Provide the (x, y) coordinate of the cell's center where the given text is located.  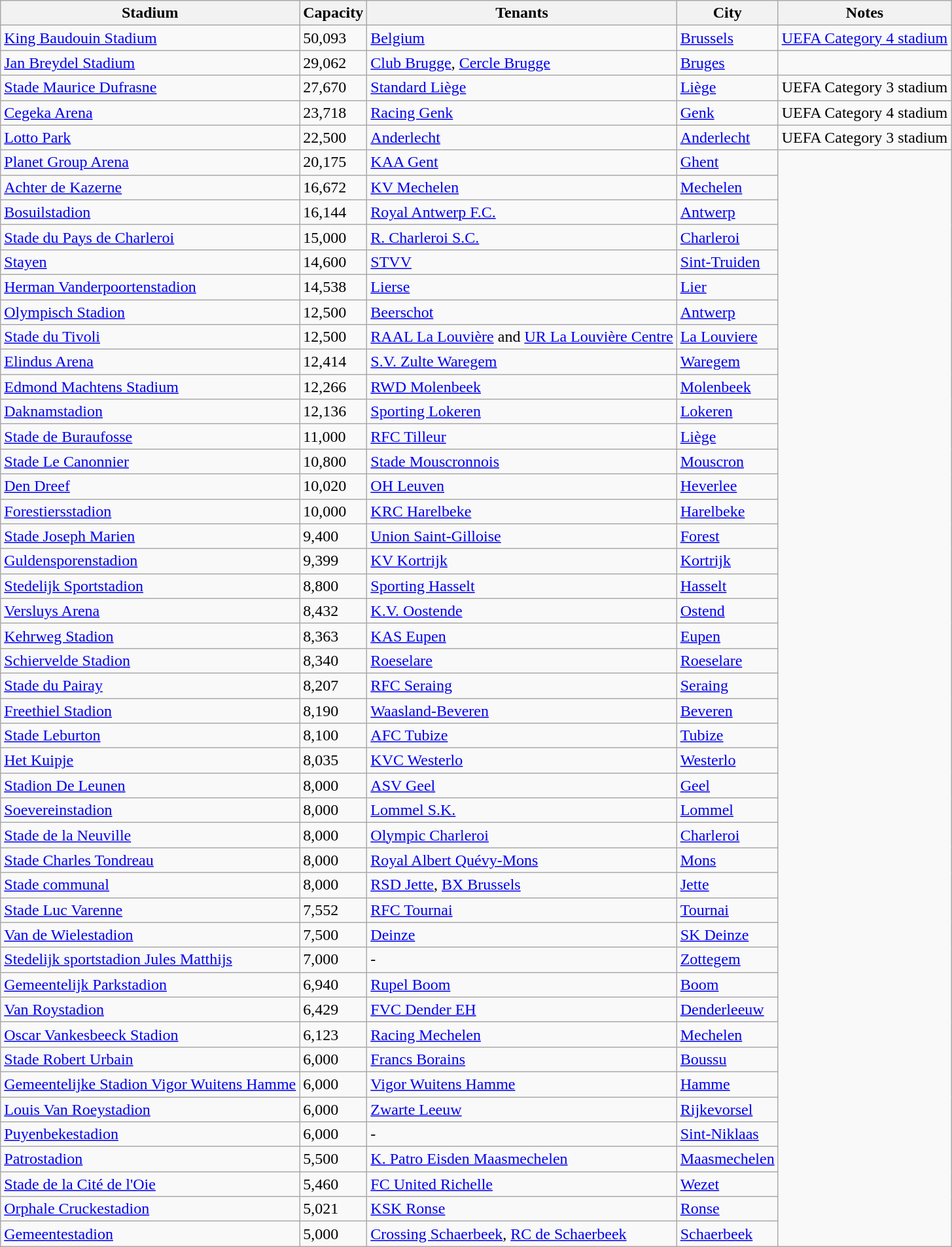
Zwarte Leeuw (522, 1110)
Belgium (522, 38)
Jette (728, 885)
Stade Charles Tondreau (150, 860)
Elindus Arena (150, 362)
Olympic Charleroi (522, 835)
Wezet (728, 1184)
Stedelijk sportstadion Jules Matthijs (150, 960)
Zottegem (728, 960)
Stade de la Cité de l'Oie (150, 1184)
RSD Jette, BX Brussels (522, 885)
Lommel (728, 810)
Seraing (728, 685)
SK Deinze (728, 935)
Brussels (728, 38)
Kortrijk (728, 561)
Standard Liège (522, 88)
6,429 (334, 1009)
FC United Richelle (522, 1184)
12,414 (334, 362)
8,340 (334, 660)
RFC Tournai (522, 910)
Van de Wielestadion (150, 935)
Stade du Pays de Charleroi (150, 237)
KRC Harelbeke (522, 511)
8,800 (334, 586)
Sint-Truiden (728, 262)
Ronse (728, 1209)
Versluys Arena (150, 611)
Guldensporenstadion (150, 561)
Louis Van Roeystadion (150, 1110)
Schaerbeek (728, 1234)
8,363 (334, 636)
29,062 (334, 63)
Tournai (728, 910)
Tubize (728, 736)
Molenbeek (728, 387)
STVV (522, 262)
Lierse (522, 287)
15,000 (334, 237)
5,000 (334, 1234)
Lier (728, 287)
KAA Gent (522, 162)
7,000 (334, 960)
Het Kuipje (150, 761)
7,552 (334, 910)
King Baudouin Stadium (150, 38)
Stade de Buraufosse (150, 437)
16,672 (334, 187)
Francs Borains (522, 1059)
10,000 (334, 511)
Heverlee (728, 486)
Ghent (728, 162)
Mons (728, 860)
Notes (865, 13)
Den Dreef (150, 486)
5,021 (334, 1209)
Crossing Schaerbeek, RC de Schaerbeek (522, 1234)
6,123 (334, 1034)
8,100 (334, 736)
23,718 (334, 113)
Stayen (150, 262)
Stade de la Neuville (150, 835)
Stedelijk Sportstadion (150, 586)
La Louviere (728, 337)
22,500 (334, 137)
12,266 (334, 387)
Racing Mechelen (522, 1034)
Stade Leburton (150, 736)
KV Kortrijk (522, 561)
Boom (728, 985)
Achter de Kazerne (150, 187)
Rijkevorsel (728, 1110)
Royal Antwerp F.C. (522, 212)
14,600 (334, 262)
27,670 (334, 88)
10,800 (334, 461)
Geel (728, 786)
Orphale Cruckestadion (150, 1209)
Planet Group Arena (150, 162)
Ostend (728, 611)
Stade du Tivoli (150, 337)
KAS Eupen (522, 636)
Stade du Pairay (150, 685)
Capacity (334, 13)
Tenants (522, 13)
Stade Robert Urbain (150, 1059)
12,136 (334, 412)
Waregem (728, 362)
Stadium (150, 13)
Soevereinstadion (150, 810)
11,000 (334, 437)
Stadion De Leunen (150, 786)
Lokeren (728, 412)
50,093 (334, 38)
5,500 (334, 1159)
City (728, 13)
Sint-Niklaas (728, 1134)
Freethiel Stadion (150, 710)
K. Patro Eisden Maasmechelen (522, 1159)
Stade Mouscronnois (522, 461)
Edmond Machtens Stadium (150, 387)
FVC Dender EH (522, 1009)
Stade Le Canonnier (150, 461)
Hasselt (728, 586)
Herman Vanderpoortenstadion (150, 287)
16,144 (334, 212)
Deinze (522, 935)
Hamme (728, 1084)
Stade Joseph Marien (150, 536)
KV Mechelen (522, 187)
Boussu (728, 1059)
Sporting Lokeren (522, 412)
10,020 (334, 486)
Maasmechelen (728, 1159)
Stade Luc Varenne (150, 910)
KSK Ronse (522, 1209)
Schiervelde Stadion (150, 660)
S.V. Zulte Waregem (522, 362)
Oscar Vankesbeeck Stadion (150, 1034)
9,400 (334, 536)
Club Brugge, Cercle Brugge (522, 63)
8,035 (334, 761)
Harelbeke (728, 511)
RWD Molenbeek (522, 387)
Stade communal (150, 885)
Forestiersstadion (150, 511)
RAAL La Louvière and UR La Louvière Centre (522, 337)
8,207 (334, 685)
Daknamstadion (150, 412)
14,538 (334, 287)
7,500 (334, 935)
Waasland-Beveren (522, 710)
6,940 (334, 985)
Bosuilstadion (150, 212)
Genk (728, 113)
Racing Genk (522, 113)
9,399 (334, 561)
5,460 (334, 1184)
Beerschot (522, 312)
Kehrweg Stadion (150, 636)
Gemeentelijke Stadion Vigor Wuitens Hamme (150, 1084)
8,432 (334, 611)
Stade Maurice Dufrasne (150, 88)
Denderleeuw (728, 1009)
OH Leuven (522, 486)
RFC Tilleur (522, 437)
Union Saint-Gilloise (522, 536)
Bruges (728, 63)
KVC Westerlo (522, 761)
Royal Albert Quévy-Mons (522, 860)
Westerlo (728, 761)
Cegeka Arena (150, 113)
Beveren (728, 710)
Gemeentestadion (150, 1234)
Puyenbekestadion (150, 1134)
Mouscron (728, 461)
20,175 (334, 162)
R. Charleroi S.C. (522, 237)
Eupen (728, 636)
Patrostadion (150, 1159)
Rupel Boom (522, 985)
K.V. Oostende (522, 611)
Forest (728, 536)
Sporting Hasselt (522, 586)
RFC Seraing (522, 685)
Lommel S.K. (522, 810)
AFC Tubize (522, 736)
8,190 (334, 710)
Van Roystadion (150, 1009)
Vigor Wuitens Hamme (522, 1084)
Gemeentelijk Parkstadion (150, 985)
ASV Geel (522, 786)
Olympisch Stadion (150, 312)
Jan Breydel Stadium (150, 63)
Lotto Park (150, 137)
